Determine the [X, Y] coordinate at the center of the cell enclosing the given text.  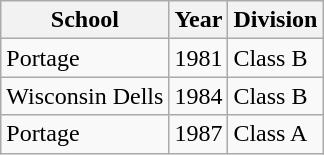
School [85, 20]
1981 [198, 58]
Wisconsin Dells [85, 96]
1984 [198, 96]
Division [276, 20]
Class A [276, 134]
Year [198, 20]
1987 [198, 134]
